Search for the cell housing the specified text and yield its [X, Y] center coordinate. 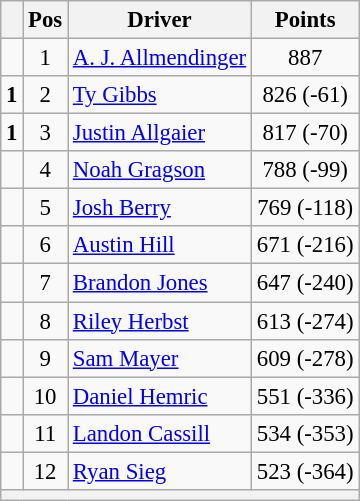
523 (-364) [304, 471]
887 [304, 58]
534 (-353) [304, 433]
Daniel Hemric [160, 396]
817 (-70) [304, 133]
4 [46, 170]
671 (-216) [304, 245]
Sam Mayer [160, 358]
551 (-336) [304, 396]
Josh Berry [160, 208]
609 (-278) [304, 358]
7 [46, 283]
Points [304, 20]
788 (-99) [304, 170]
9 [46, 358]
826 (-61) [304, 95]
12 [46, 471]
A. J. Allmendinger [160, 58]
Austin Hill [160, 245]
2 [46, 95]
769 (-118) [304, 208]
Ryan Sieg [160, 471]
Ty Gibbs [160, 95]
Noah Gragson [160, 170]
6 [46, 245]
Brandon Jones [160, 283]
11 [46, 433]
Landon Cassill [160, 433]
8 [46, 321]
3 [46, 133]
5 [46, 208]
Justin Allgaier [160, 133]
Pos [46, 20]
647 (-240) [304, 283]
Riley Herbst [160, 321]
Driver [160, 20]
10 [46, 396]
613 (-274) [304, 321]
